Output the (X, Y) coordinate of the center of the cell containing the given text.  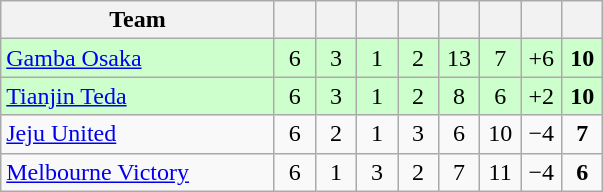
Melbourne Victory (138, 172)
13 (460, 58)
Gamba Osaka (138, 58)
+2 (542, 96)
Tianjin Teda (138, 96)
Team (138, 20)
8 (460, 96)
+6 (542, 58)
11 (500, 172)
Jeju United (138, 134)
